Return the (X, Y) coordinate for the center point of the cell that contains the specified text.  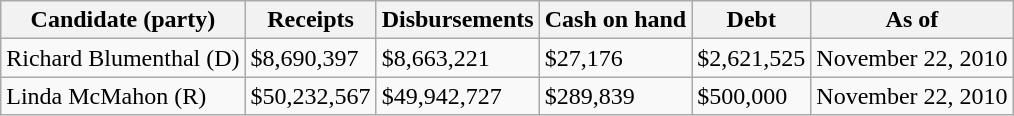
$8,663,221 (458, 58)
As of (912, 20)
Disbursements (458, 20)
$289,839 (615, 96)
Cash on hand (615, 20)
Receipts (310, 20)
Richard Blumenthal (D) (123, 58)
$27,176 (615, 58)
Candidate (party) (123, 20)
$50,232,567 (310, 96)
$49,942,727 (458, 96)
$2,621,525 (752, 58)
Linda McMahon (R) (123, 96)
$500,000 (752, 96)
$8,690,397 (310, 58)
Debt (752, 20)
